From the cell containing the given text, extract its center point as (x, y) coordinate. 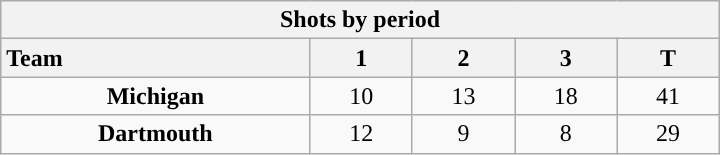
Michigan (156, 96)
Shots by period (360, 20)
12 (361, 134)
18 (566, 96)
Team (156, 58)
10 (361, 96)
2 (463, 58)
3 (566, 58)
13 (463, 96)
1 (361, 58)
41 (668, 96)
8 (566, 134)
T (668, 58)
9 (463, 134)
29 (668, 134)
Dartmouth (156, 134)
